Determine the (X, Y) coordinate at the center of the cell enclosing the given text.  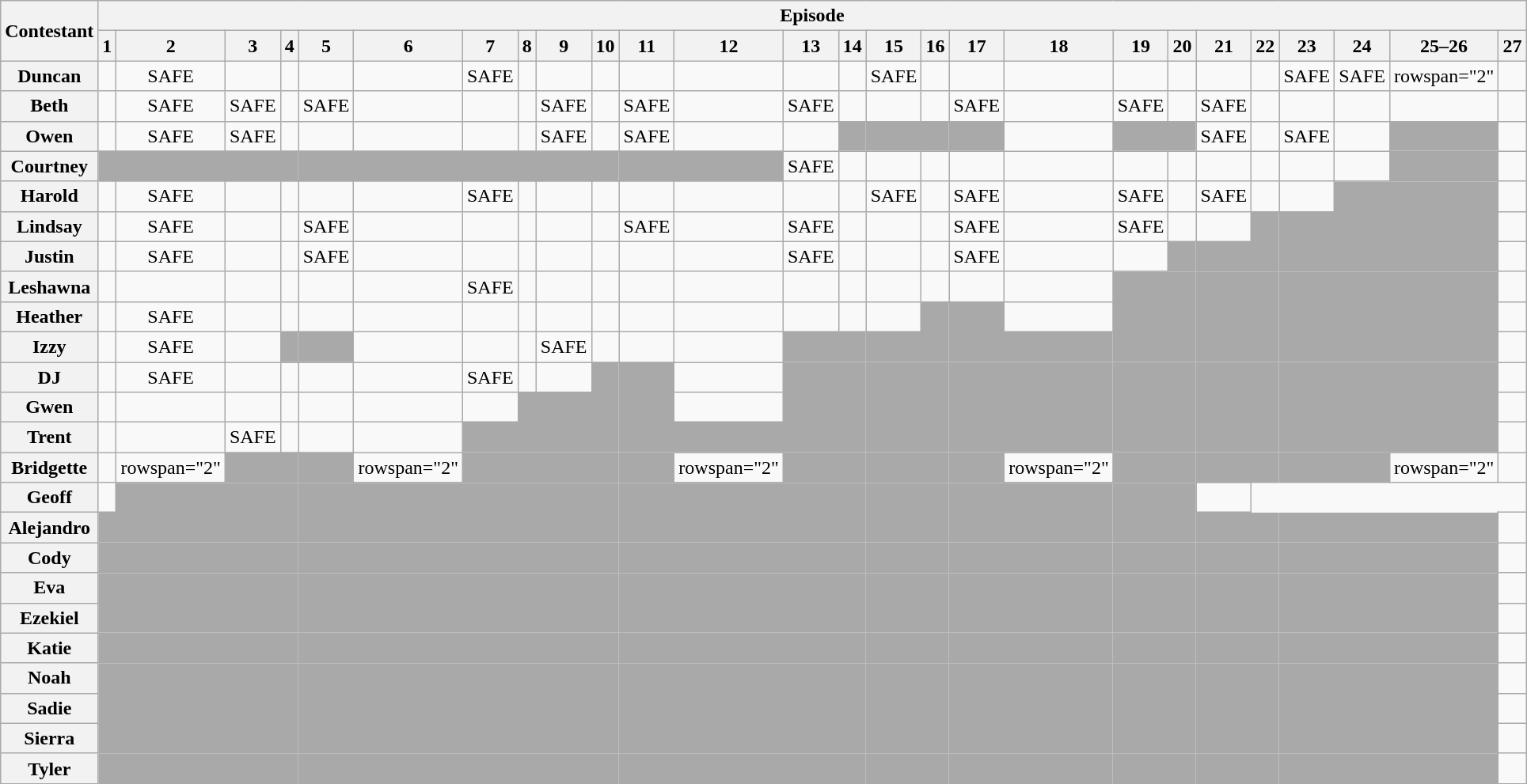
Noah (49, 678)
Izzy (49, 347)
23 (1307, 46)
7 (490, 46)
Leshawna (49, 286)
1 (108, 46)
Tyler (49, 768)
Sadie (49, 708)
16 (936, 46)
Alejandro (49, 528)
Heather (49, 316)
4 (290, 46)
21 (1224, 46)
17 (977, 46)
11 (647, 46)
Bridgette (49, 468)
Sierra (49, 738)
12 (729, 46)
Eva (49, 588)
15 (894, 46)
Contestant (49, 31)
20 (1183, 46)
Trent (49, 437)
18 (1059, 46)
Episode (812, 16)
5 (326, 46)
Beth (49, 106)
Courtney (49, 166)
3 (253, 46)
22 (1265, 46)
Duncan (49, 76)
Gwen (49, 407)
Katie (49, 648)
2 (171, 46)
Ezekiel (49, 618)
9 (564, 46)
6 (408, 46)
8 (527, 46)
Lindsay (49, 226)
10 (605, 46)
Justin (49, 256)
13 (811, 46)
Owen (49, 136)
Harold (49, 196)
Geoff (49, 498)
Cody (49, 558)
19 (1141, 46)
24 (1362, 46)
25–26 (1444, 46)
DJ (49, 377)
27 (1512, 46)
14 (852, 46)
